For the text-containing cell, return its midpoint in [X, Y] coordinate format. 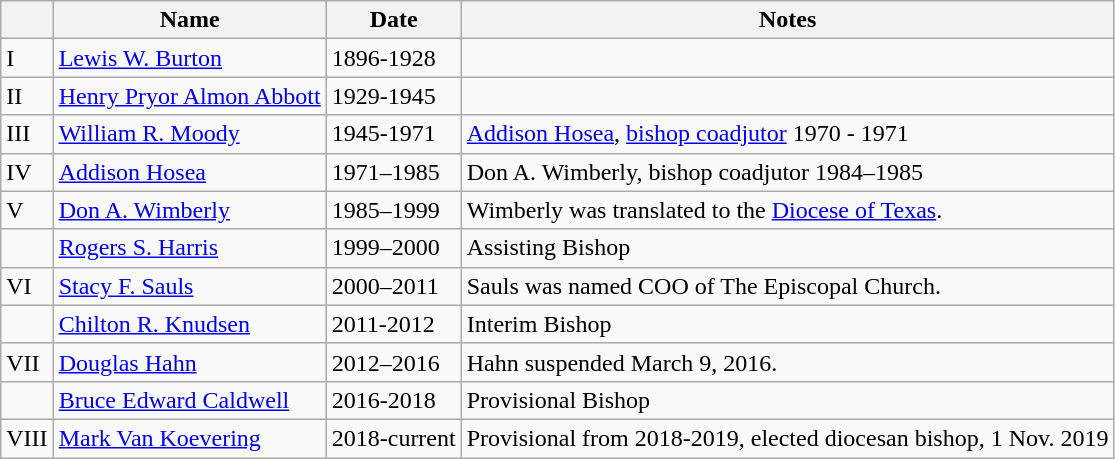
1945-1971 [394, 134]
I [27, 58]
Douglas Hahn [190, 362]
1971–1985 [394, 172]
III [27, 134]
Chilton R. Knudsen [190, 324]
IV [27, 172]
Wimberly was translated to the Diocese of Texas. [788, 210]
VI [27, 286]
2011-2012 [394, 324]
Hahn suspended March 9, 2016. [788, 362]
Addison Hosea, bishop coadjutor 1970 - 1971 [788, 134]
1929-1945 [394, 96]
1999–2000 [394, 248]
1896-1928 [394, 58]
2016-2018 [394, 400]
Interim Bishop [788, 324]
Sauls was named COO of The Episcopal Church. [788, 286]
Don A. Wimberly, bishop coadjutor 1984–1985 [788, 172]
Rogers S. Harris [190, 248]
William R. Moody [190, 134]
VIII [27, 438]
Notes [788, 20]
Provisional Bishop [788, 400]
2012–2016 [394, 362]
Lewis W. Burton [190, 58]
2018-current [394, 438]
Date [394, 20]
Don A. Wimberly [190, 210]
2000–2011 [394, 286]
1985–1999 [394, 210]
Provisional from 2018-2019, elected diocesan bishop, 1 Nov. 2019 [788, 438]
Assisting Bishop [788, 248]
Henry Pryor Almon Abbott [190, 96]
Name [190, 20]
II [27, 96]
Addison Hosea [190, 172]
Stacy F. Sauls [190, 286]
VII [27, 362]
Mark Van Koevering [190, 438]
V [27, 210]
Bruce Edward Caldwell [190, 400]
